For the text-containing cell, return its midpoint in [X, Y] coordinate format. 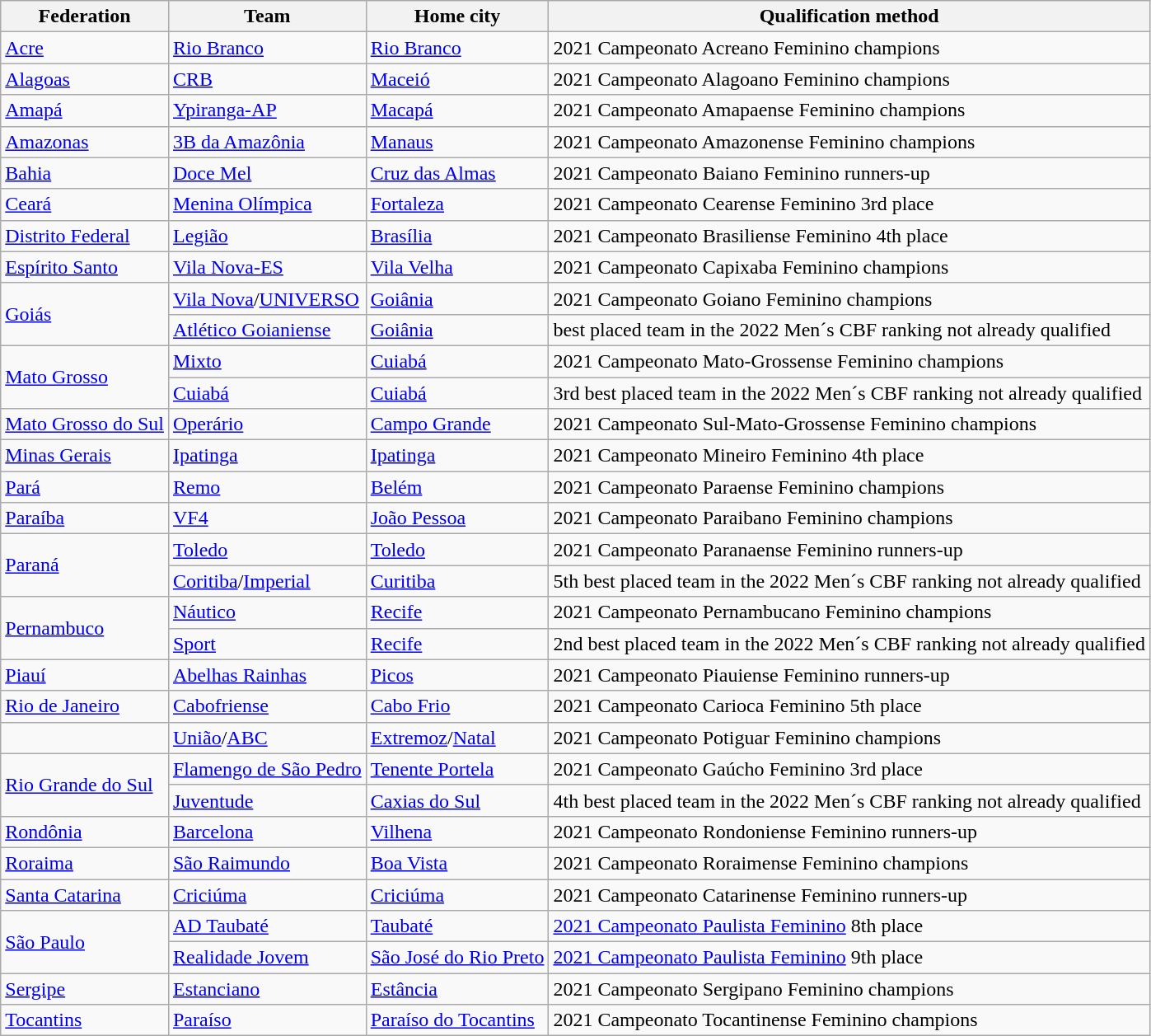
2021 Campeonato Amazonense Feminino champions [849, 142]
Remo [267, 487]
Acre [85, 48]
São José do Rio Preto [457, 958]
CRB [267, 79]
2021 Campeonato Paraense Feminino champions [849, 487]
Fortaleza [457, 204]
Sport [267, 644]
Rio de Janeiro [85, 706]
Paraíso do Tocantins [457, 1020]
Barcelona [267, 832]
Flamengo de São Pedro [267, 769]
2021 Campeonato Amapaense Feminino champions [849, 110]
2021 Campeonato Acreano Feminino champions [849, 48]
2021 Campeonato Mato-Grossense Feminino champions [849, 361]
Macapá [457, 110]
Vilhena [457, 832]
2021 Campeonato Potiguar Feminino champions [849, 738]
Pernambuco [85, 628]
Mixto [267, 361]
Taubaté [457, 926]
Santa Catarina [85, 894]
Vila Nova/UNIVERSO [267, 298]
2021 Campeonato Gaúcho Feminino 3rd place [849, 769]
2021 Campeonato Paraibano Feminino champions [849, 518]
2021 Campeonato Pernambucano Feminino champions [849, 612]
Rondônia [85, 832]
Juventude [267, 800]
Abelhas Rainhas [267, 675]
AD Taubaté [267, 926]
2021 Campeonato Brasiliense Feminino 4th place [849, 236]
Paraná [85, 565]
Operário [267, 424]
Ypiranga-AP [267, 110]
Paraíso [267, 1020]
Espírito Santo [85, 267]
Realidade Jovem [267, 958]
Piauí [85, 675]
2021 Campeonato Paulista Feminino 8th place [849, 926]
Curitiba [457, 581]
Goiás [85, 314]
4th best placed team in the 2022 Men´s CBF ranking not already qualified [849, 800]
São Paulo [85, 942]
Qualification method [849, 16]
2021 Campeonato Alagoano Feminino champions [849, 79]
Vila Nova-ES [267, 267]
Minas Gerais [85, 456]
Cabofriense [267, 706]
2021 Campeonato Piauiense Feminino runners-up [849, 675]
3B da Amazônia [267, 142]
Pará [85, 487]
Paraíba [85, 518]
Tocantins [85, 1020]
Caxias do Sul [457, 800]
Vila Velha [457, 267]
Picos [457, 675]
Extremoz/Natal [457, 738]
Manaus [457, 142]
2021 Campeonato Sergipano Feminino champions [849, 989]
2021 Campeonato Mineiro Feminino 4th place [849, 456]
2021 Campeonato Capixaba Feminino champions [849, 267]
Rio Grande do Sul [85, 785]
Menina Olímpica [267, 204]
João Pessoa [457, 518]
União/ABC [267, 738]
Boa Vista [457, 863]
Roraima [85, 863]
Belém [457, 487]
Sergipe [85, 989]
2021 Campeonato Carioca Feminino 5th place [849, 706]
best placed team in the 2022 Men´s CBF ranking not already qualified [849, 330]
Cruz das Almas [457, 173]
Amazonas [85, 142]
2021 Campeonato Paulista Feminino 9th place [849, 958]
2021 Campeonato Tocantinense Feminino champions [849, 1020]
Coritiba/Imperial [267, 581]
3rd best placed team in the 2022 Men´s CBF ranking not already qualified [849, 393]
Team [267, 16]
2nd best placed team in the 2022 Men´s CBF ranking not already qualified [849, 644]
Atlético Goianiense [267, 330]
Tenente Portela [457, 769]
Estância [457, 989]
Legião [267, 236]
Amapá [85, 110]
São Raimundo [267, 863]
Mato Grosso do Sul [85, 424]
Mato Grosso [85, 377]
Estanciano [267, 989]
2021 Campeonato Rondoniense Feminino runners-up [849, 832]
VF4 [267, 518]
Brasília [457, 236]
2021 Campeonato Baiano Feminino runners-up [849, 173]
Bahia [85, 173]
Home city [457, 16]
5th best placed team in the 2022 Men´s CBF ranking not already qualified [849, 581]
Alagoas [85, 79]
Cabo Frio [457, 706]
2021 Campeonato Sul-Mato-Grossense Feminino champions [849, 424]
Distrito Federal [85, 236]
2021 Campeonato Roraimense Feminino champions [849, 863]
2021 Campeonato Goiano Feminino champions [849, 298]
2021 Campeonato Catarinense Feminino runners-up [849, 894]
Maceió [457, 79]
2021 Campeonato Paranaense Feminino runners-up [849, 550]
Doce Mel [267, 173]
Campo Grande [457, 424]
2021 Campeonato Cearense Feminino 3rd place [849, 204]
Ceará [85, 204]
Náutico [267, 612]
Federation [85, 16]
